Determine the (x, y) coordinate at the center of the cell enclosing the given text.  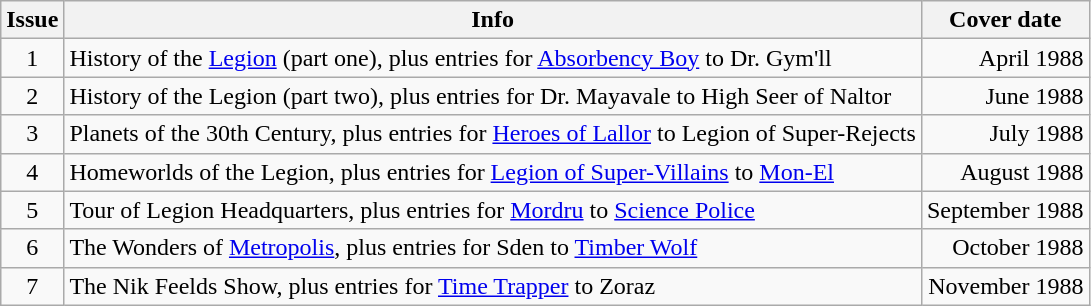
September 1988 (1005, 210)
The Wonders of Metropolis, plus entries for Sden to Timber Wolf (493, 248)
November 1988 (1005, 286)
October 1988 (1005, 248)
History of the Legion (part two), plus entries for Dr. Mayavale to High Seer of Naltor (493, 96)
June 1988 (1005, 96)
4 (32, 172)
August 1988 (1005, 172)
Homeworlds of the Legion, plus entries for Legion of Super-Villains to Mon-El (493, 172)
July 1988 (1005, 134)
5 (32, 210)
The Nik Feelds Show, plus entries for Time Trapper to Zoraz (493, 286)
6 (32, 248)
History of the Legion (part one), plus entries for Absorbency Boy to Dr. Gym'll (493, 58)
Tour of Legion Headquarters, plus entries for Mordru to Science Police (493, 210)
Planets of the 30th Century, plus entries for Heroes of Lallor to Legion of Super-Rejects (493, 134)
2 (32, 96)
7 (32, 286)
April 1988 (1005, 58)
3 (32, 134)
1 (32, 58)
Info (493, 20)
Cover date (1005, 20)
Issue (32, 20)
